Search for the cell housing the specified text and yield its (X, Y) center coordinate. 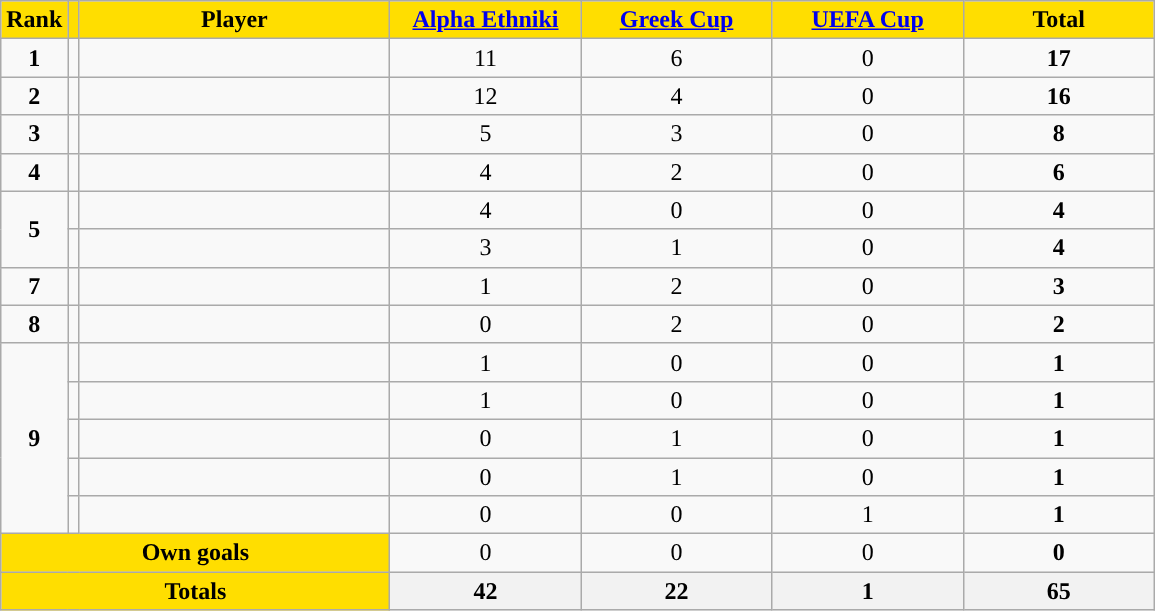
7 (34, 286)
Total (1058, 20)
Player (234, 20)
Greek Cup (676, 20)
9 (34, 438)
UEFA Cup (868, 20)
Rank (34, 20)
17 (1058, 58)
65 (1058, 591)
11 (486, 58)
Totals (196, 591)
Alpha Ethniki (486, 20)
22 (676, 591)
16 (1058, 96)
12 (486, 96)
Own goals (196, 553)
42 (486, 591)
